Identify which cell holds the provided text, then report its [x, y] central coordinate. 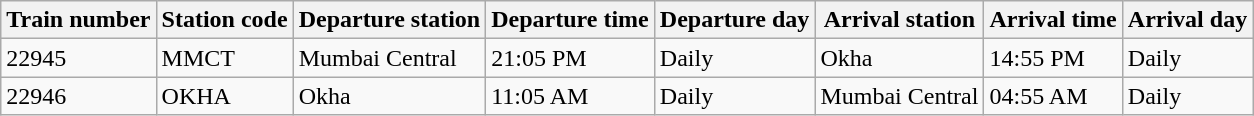
Station code [224, 20]
22946 [78, 96]
14:55 PM [1053, 58]
Departure station [390, 20]
OKHA [224, 96]
21:05 PM [570, 58]
11:05 AM [570, 96]
MMCT [224, 58]
Train number [78, 20]
22945 [78, 58]
04:55 AM [1053, 96]
Arrival time [1053, 20]
Departure day [734, 20]
Departure time [570, 20]
Arrival day [1187, 20]
Arrival station [900, 20]
